Determine the [x, y] coordinate at the center of the cell enclosing the given text.  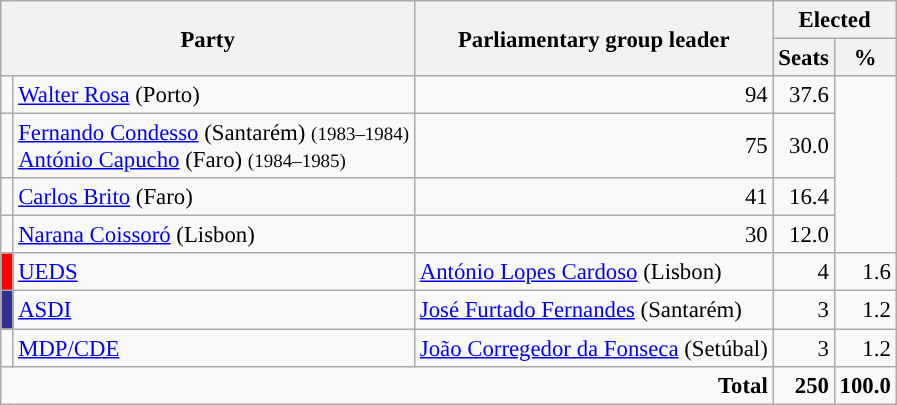
João Corregedor da Fonseca (Setúbal) [594, 348]
Total [387, 385]
75 [594, 146]
Elected [834, 20]
1.6 [865, 273]
94 [594, 95]
30 [594, 235]
MDP/CDE [214, 348]
Seats [804, 58]
250 [804, 385]
Carlos Brito (Faro) [214, 197]
UEDS [214, 273]
% [865, 58]
12.0 [804, 235]
37.6 [804, 95]
Walter Rosa (Porto) [214, 95]
16.4 [804, 197]
José Furtado Fernandes (Santarém) [594, 310]
António Lopes Cardoso (Lisbon) [594, 273]
Fernando Condesso (Santarém) (1983–1984)António Capucho (Faro) (1984–1985) [214, 146]
100.0 [865, 385]
Parliamentary group leader [594, 38]
4 [804, 273]
41 [594, 197]
Narana Coissoró (Lisbon) [214, 235]
Party [208, 38]
30.0 [804, 146]
ASDI [214, 310]
